Search for the cell housing the specified text and yield its [x, y] center coordinate. 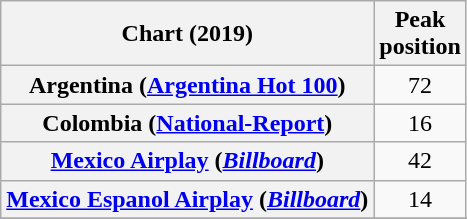
Mexico Airplay (Billboard) [188, 161]
Colombia (National-Report) [188, 123]
72 [420, 85]
14 [420, 199]
Chart (2019) [188, 34]
Argentina (Argentina Hot 100) [188, 85]
Mexico Espanol Airplay (Billboard) [188, 199]
Peak position [420, 34]
16 [420, 123]
42 [420, 161]
